Return (x, y) of the center of cell containing provided text 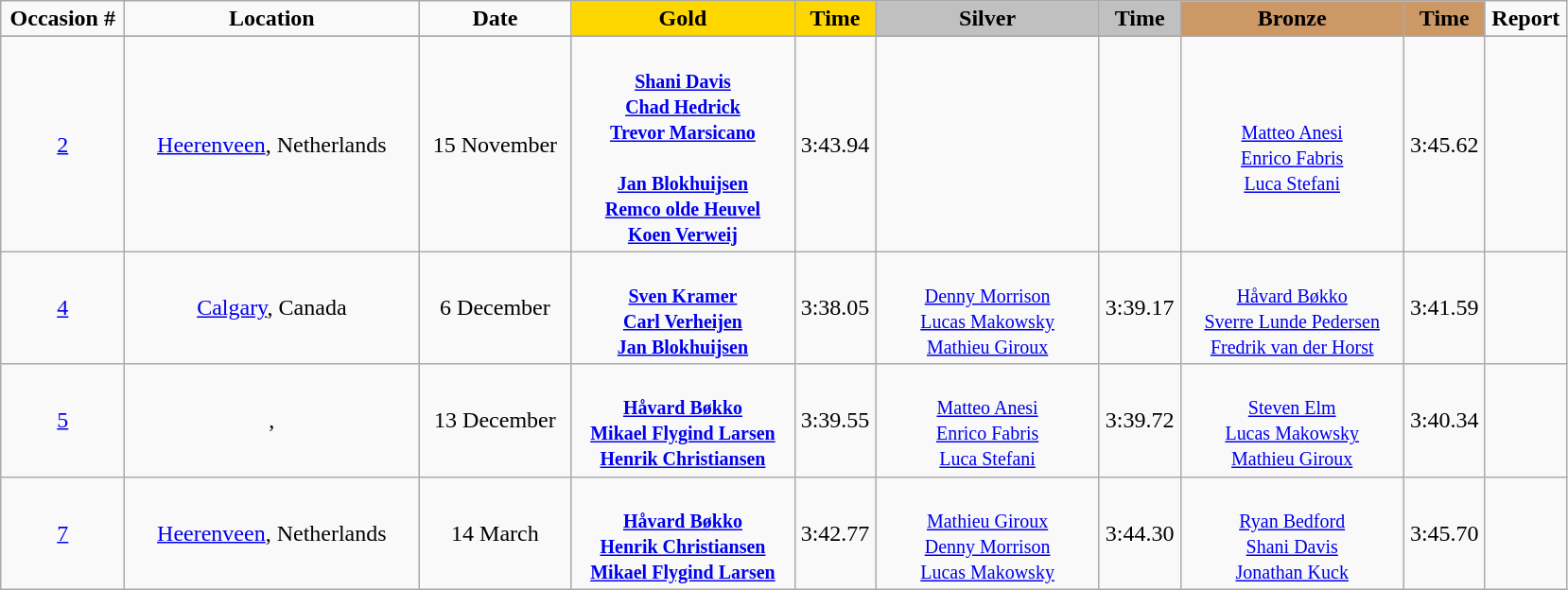
3:39.72 (1140, 420)
Occasion # (62, 19)
3:39.55 (835, 420)
Shani DavisChad HedrickTrevor MarsicanoJan BlokhuijsenRemco olde HeuvelKoen Verweij (683, 144)
Report (1525, 19)
Ryan BedfordShani DavisJonathan Kuck (1292, 533)
Håvard BøkkoHenrik ChristiansenMikael Flygind Larsen (683, 533)
3:41.59 (1444, 308)
Denny MorrisonLucas MakowskyMathieu Giroux (987, 308)
3:38.05 (835, 308)
Håvard BøkkoMikael Flygind LarsenHenrik Christiansen (683, 420)
Mathieu GirouxDenny MorrisonLucas Makowsky (987, 533)
15 November (496, 144)
3:45.62 (1444, 144)
4 (62, 308)
Håvard BøkkoSverre Lunde PedersenFredrik van der Horst (1292, 308)
3:43.94 (835, 144)
3:39.17 (1140, 308)
Date (496, 19)
Calgary, Canada (272, 308)
2 (62, 144)
Bronze (1292, 19)
Sven KramerCarl VerheijenJan Blokhuijsen (683, 308)
Location (272, 19)
5 (62, 420)
Gold (683, 19)
3:45.70 (1444, 533)
3:42.77 (835, 533)
Silver (987, 19)
3:40.34 (1444, 420)
14 March (496, 533)
13 December (496, 420)
, (272, 420)
3:44.30 (1140, 533)
6 December (496, 308)
Steven ElmLucas MakowskyMathieu Giroux (1292, 420)
7 (62, 533)
